Return the [x, y] coordinate for the center point of the cell that contains the specified text.  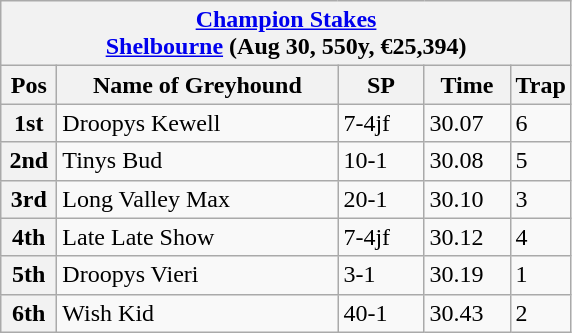
Time [467, 85]
4 [540, 237]
4th [29, 237]
Droopys Kewell [198, 123]
30.43 [467, 313]
3rd [29, 199]
30.19 [467, 275]
Late Late Show [198, 237]
1st [29, 123]
5 [540, 161]
6 [540, 123]
3 [540, 199]
Tinys Bud [198, 161]
10-1 [381, 161]
Champion Stakes Shelbourne (Aug 30, 550y, €25,394) [286, 34]
6th [29, 313]
30.10 [467, 199]
Wish Kid [198, 313]
Droopys Vieri [198, 275]
Name of Greyhound [198, 85]
40-1 [381, 313]
2 [540, 313]
30.12 [467, 237]
3-1 [381, 275]
SP [381, 85]
Long Valley Max [198, 199]
1 [540, 275]
2nd [29, 161]
20-1 [381, 199]
30.08 [467, 161]
Pos [29, 85]
30.07 [467, 123]
Trap [540, 85]
5th [29, 275]
